Pinpoint the cell where the given text exists, returning its [x, y] midpoint coordinate. 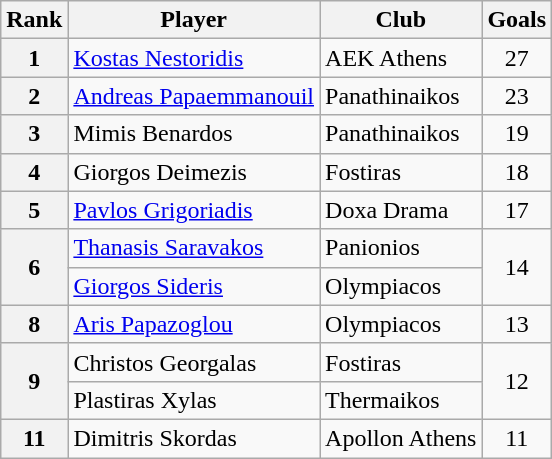
Rank [34, 20]
Christos Georgalas [194, 362]
Aris Papazoglou [194, 324]
2 [34, 96]
Dimitris Skordas [194, 438]
13 [517, 324]
Player [194, 20]
19 [517, 134]
AEK Athens [401, 58]
Apollon Athens [401, 438]
27 [517, 58]
1 [34, 58]
Pavlos Grigoriadis [194, 210]
23 [517, 96]
17 [517, 210]
Club [401, 20]
14 [517, 267]
12 [517, 381]
18 [517, 172]
3 [34, 134]
4 [34, 172]
Plastiras Xylas [194, 400]
Panionios [401, 248]
Thanasis Saravakos [194, 248]
Andreas Papaemmanouil [194, 96]
Goals [517, 20]
9 [34, 381]
Thermaikos [401, 400]
Giorgos Sideris [194, 286]
Doxa Drama [401, 210]
Kostas Nestoridis [194, 58]
8 [34, 324]
6 [34, 267]
5 [34, 210]
Mimis Benardos [194, 134]
Giorgos Deimezis [194, 172]
